Output the [x, y] coordinate of the center of the cell containing the given text.  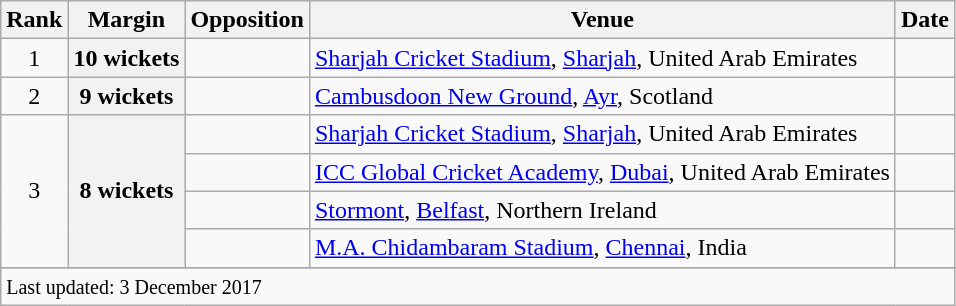
M.A. Chidambaram Stadium, Chennai, India [602, 248]
Last updated: 3 December 2017 [478, 286]
8 wickets [126, 191]
1 [34, 58]
Venue [602, 20]
Rank [34, 20]
10 wickets [126, 58]
Stormont, Belfast, Northern Ireland [602, 210]
9 wickets [126, 96]
Opposition [247, 20]
ICC Global Cricket Academy, Dubai, United Arab Emirates [602, 172]
2 [34, 96]
Cambusdoon New Ground, Ayr, Scotland [602, 96]
3 [34, 191]
Date [924, 20]
Margin [126, 20]
